Detect which cell encompasses the target text, then output its (x, y) center coordinate. 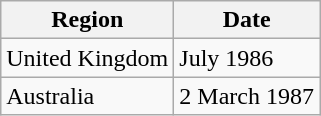
Date (247, 20)
July 1986 (247, 58)
United Kingdom (88, 58)
Australia (88, 96)
2 March 1987 (247, 96)
Region (88, 20)
